For the text-containing cell, return its midpoint in [X, Y] coordinate format. 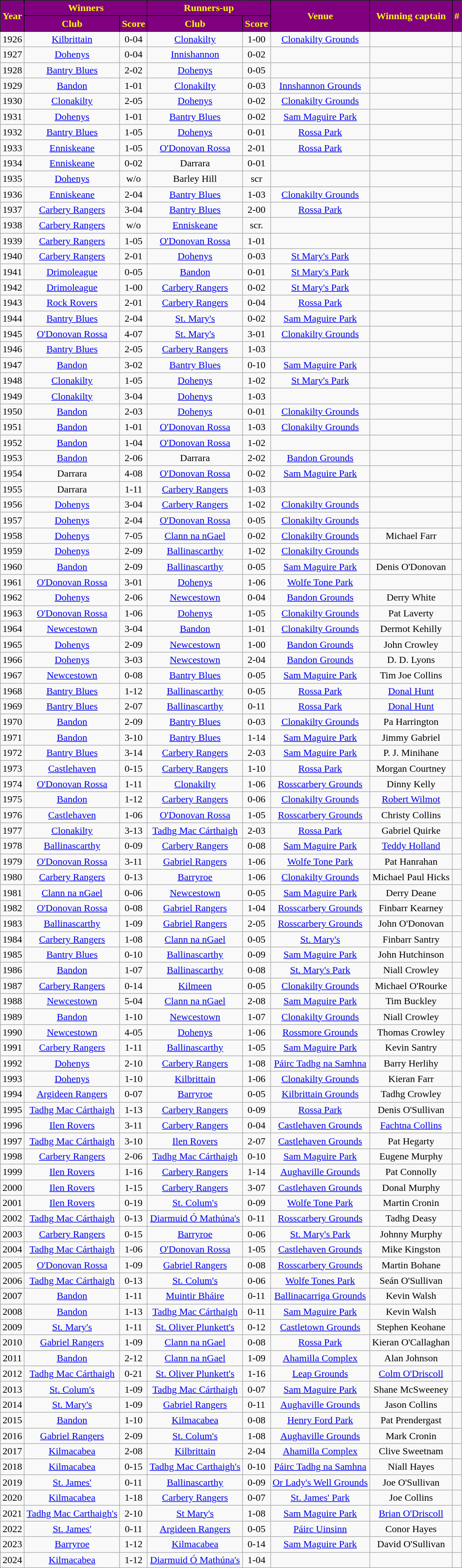
Winning captain [411, 16]
John Hutchinson [411, 955]
Tadhg Deasy [411, 1219]
1973 [12, 769]
1-15 [133, 1188]
Pat Hegarty [411, 1141]
1948 [12, 380]
1984 [12, 939]
1987 [12, 986]
1999 [12, 1172]
1979 [12, 861]
1938 [12, 225]
Barry Herlihy [411, 1063]
3-13 [133, 830]
3-07 [256, 1188]
Or Lady's Well Grounds [320, 1482]
1965 [12, 644]
2015 [12, 1420]
1949 [12, 396]
Winners [86, 8]
Pat Prendergast [411, 1420]
1960 [12, 567]
1977 [12, 830]
1991 [12, 1048]
1947 [12, 365]
2020 [12, 1498]
1944 [12, 318]
2000 [12, 1188]
1962 [12, 598]
1990 [12, 1032]
2008 [12, 1312]
1968 [12, 691]
1933 [12, 148]
2003 [12, 1234]
Castletown Grounds [320, 1327]
Pat Laverty [411, 613]
Rock Rovers [72, 303]
0-21 [133, 1374]
Dermot Kehilly [411, 629]
Henry Ford Park [320, 1420]
4-08 [133, 474]
1954 [12, 474]
1967 [12, 675]
Martin Cronin [411, 1203]
scr. [256, 225]
St Mary's [195, 1513]
Niall Hayes [411, 1467]
1945 [12, 334]
2017 [12, 1451]
Leap Grounds [320, 1374]
Michael Farr [411, 536]
Páirc Uinsinn [320, 1529]
Mike Kingston [411, 1250]
Seán O'Sullivan [411, 1281]
Shane McSweeney [411, 1389]
scr [256, 179]
1995 [12, 1110]
Gabriel Quirke [411, 830]
1978 [12, 846]
1931 [12, 117]
1956 [12, 505]
1928 [12, 70]
1957 [12, 520]
1983 [12, 923]
1946 [12, 349]
3-14 [133, 753]
Fachtna Collins [411, 1125]
1932 [12, 132]
Christy Collins [411, 815]
4-05 [133, 1032]
4-07 [133, 334]
2024 [12, 1560]
1986 [12, 970]
Dinny Kelly [411, 784]
3-03 [133, 660]
2005 [12, 1265]
2021 [12, 1513]
1940 [12, 256]
1993 [12, 1079]
1994 [12, 1094]
Innshannon Grounds [320, 86]
1997 [12, 1141]
D. D. Lyons [411, 660]
1951 [12, 427]
1959 [12, 551]
3-02 [133, 365]
1963 [12, 613]
1930 [12, 101]
Kieran Farr [411, 1079]
Barley Hill [195, 179]
Runners-up [209, 8]
Teddy Holland [411, 846]
1929 [12, 86]
1936 [12, 194]
Wolfe Tones Park [320, 1281]
Conor Hayes [411, 1529]
Tadhg Crowley [411, 1094]
1953 [12, 458]
1943 [12, 303]
1935 [12, 179]
1955 [12, 489]
2-12 [133, 1358]
1998 [12, 1156]
Eugene Murphy [411, 1156]
1964 [12, 629]
Colm O'Driscoll [411, 1374]
2023 [12, 1544]
Jimmy Gabriel [411, 738]
David O'Sullivan [411, 1544]
John O'Donovan [411, 923]
# [457, 16]
0-19 [133, 1203]
2013 [12, 1389]
Michael Paul Hicks [411, 877]
2-00 [256, 210]
2001 [12, 1203]
Jason Collins [411, 1405]
Pat Hanrahan [411, 861]
0-12 [256, 1327]
2010 [12, 1343]
1981 [12, 892]
1988 [12, 1001]
1934 [12, 163]
Rossmore Grounds [320, 1032]
1926 [12, 39]
1985 [12, 955]
2006 [12, 1281]
Robert Wilmot [411, 799]
1974 [12, 784]
1971 [12, 738]
1969 [12, 707]
Venue [320, 16]
1927 [12, 55]
1-18 [133, 1498]
Stephen Keohane [411, 1327]
1952 [12, 442]
1982 [12, 908]
Finbarr Santry [411, 939]
1976 [12, 815]
2019 [12, 1482]
Kilmeen [195, 986]
Pat Connolly [411, 1172]
1939 [12, 241]
Muintir Bháire [195, 1296]
Clive Sweetnam [411, 1451]
Year [12, 16]
Morgan Courtney [411, 769]
1992 [12, 1063]
5-04 [133, 1001]
St. James' Park [320, 1498]
2012 [12, 1374]
Derry White [411, 598]
Tim Buckley [411, 1001]
2018 [12, 1467]
Joe Collins [411, 1498]
Alan Johnson [411, 1358]
Ballinacarriga Grounds [320, 1296]
1972 [12, 753]
Denis O'Sullivan [411, 1110]
Pa Harrington [411, 722]
1970 [12, 722]
2002 [12, 1219]
2011 [12, 1358]
P. J. Minihane [411, 753]
2014 [12, 1405]
Thomas Crowley [411, 1032]
2022 [12, 1529]
Brian O'Driscoll [411, 1513]
1937 [12, 210]
1996 [12, 1125]
7-05 [133, 536]
1961 [12, 582]
2016 [12, 1435]
John Crowley [411, 644]
1958 [12, 536]
1980 [12, 877]
2009 [12, 1327]
Martin Bohane [411, 1265]
Joe O'Sullivan [411, 1482]
Kieran O'Callaghan [411, 1343]
1942 [12, 287]
Innishannon [195, 55]
1941 [12, 272]
1966 [12, 660]
1989 [12, 1017]
2004 [12, 1250]
2007 [12, 1296]
1975 [12, 799]
1950 [12, 411]
Finbarr Kearney [411, 908]
Derry Deane [411, 892]
Donal Murphy [411, 1188]
Kilbrittain Grounds [320, 1094]
Tim Joe Collins [411, 675]
Denis O'Donovan [411, 567]
Michael O'Rourke [411, 986]
Kevin Santry [411, 1048]
Mark Cronin [411, 1435]
Johnny Murphy [411, 1234]
